Scan for the cell matching the given text and deliver its [x, y] coordinate at center. 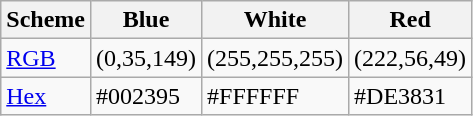
(0,35,149) [146, 58]
Blue [146, 20]
#DE3831 [410, 96]
Scheme [46, 20]
RGB [46, 58]
(222,56,49) [410, 58]
Hex [46, 96]
(255,255,255) [276, 58]
#FFFFFF [276, 96]
Red [410, 20]
White [276, 20]
#002395 [146, 96]
